Return (x, y) of the center of cell containing provided text 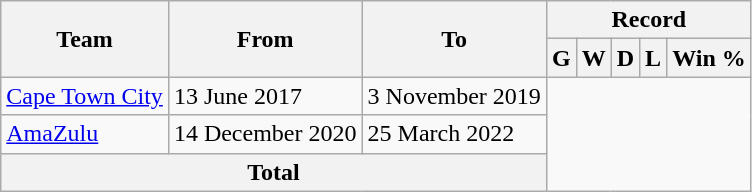
To (454, 39)
Record (648, 20)
3 November 2019 (454, 96)
25 March 2022 (454, 134)
G (561, 58)
14 December 2020 (265, 134)
W (594, 58)
AmaZulu (85, 134)
D (625, 58)
Cape Town City (85, 96)
Team (85, 39)
L (654, 58)
13 June 2017 (265, 96)
Total (274, 172)
Win % (710, 58)
From (265, 39)
